Capture the cell that displays the provided text and extract its [X, Y] central coordinate. 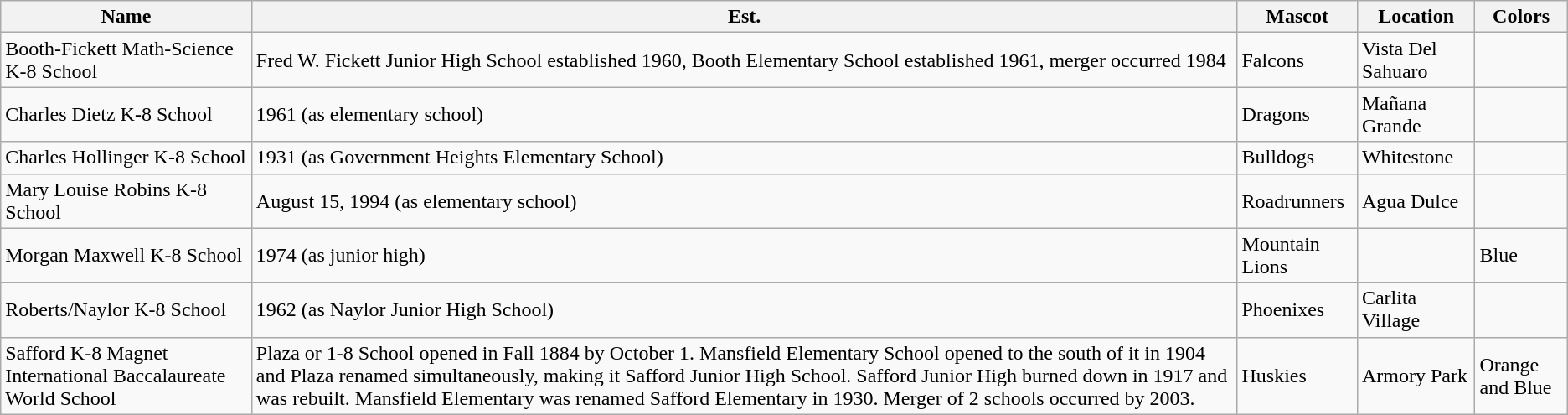
Carlita Village [1416, 310]
Whitestone [1416, 158]
August 15, 1994 (as elementary school) [744, 201]
Est. [744, 17]
Mascot [1297, 17]
Roberts/Naylor K-8 School [126, 310]
Vista Del Sahuaro [1416, 60]
Mañana Grande [1416, 114]
Blue [1521, 255]
Dragons [1297, 114]
Charles Dietz K-8 School [126, 114]
Charles Hollinger K-8 School [126, 158]
1974 (as junior high) [744, 255]
Name [126, 17]
Bulldogs [1297, 158]
1962 (as Naylor Junior High School) [744, 310]
Roadrunners [1297, 201]
Booth-Fickett Math-Science K-8 School [126, 60]
Morgan Maxwell K-8 School [126, 255]
Orange and Blue [1521, 376]
Location [1416, 17]
Mountain Lions [1297, 255]
1961 (as elementary school) [744, 114]
Armory Park [1416, 376]
Agua Dulce [1416, 201]
Fred W. Fickett Junior High School established 1960, Booth Elementary School established 1961, merger occurred 1984 [744, 60]
Falcons [1297, 60]
1931 (as Government Heights Elementary School) [744, 158]
Huskies [1297, 376]
Colors [1521, 17]
Mary Louise Robins K-8 School [126, 201]
Phoenixes [1297, 310]
Safford K-8 Magnet International Baccalaureate World School [126, 376]
